Determine the [x, y] coordinate at the center of the cell enclosing the given text.  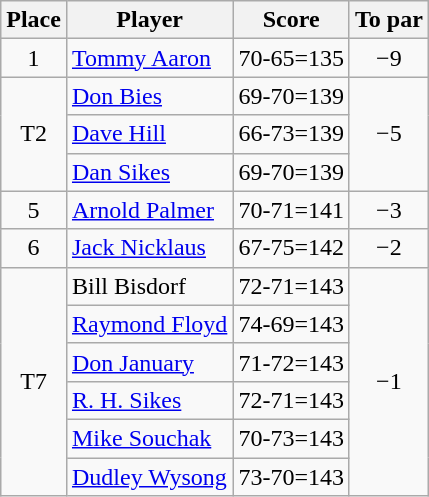
Player [149, 20]
−3 [388, 210]
Don Bies [149, 96]
Raymond Floyd [149, 324]
T2 [34, 134]
−5 [388, 134]
Tommy Aaron [149, 58]
T7 [34, 381]
R. H. Sikes [149, 400]
Don January [149, 362]
Jack Nicklaus [149, 248]
1 [34, 58]
70-73=143 [292, 438]
Mike Souchak [149, 438]
67-75=142 [292, 248]
Dan Sikes [149, 172]
Score [292, 20]
70-71=141 [292, 210]
6 [34, 248]
73-70=143 [292, 477]
To par [388, 20]
−2 [388, 248]
71-72=143 [292, 362]
5 [34, 210]
Place [34, 20]
Dave Hill [149, 134]
−9 [388, 58]
70-65=135 [292, 58]
Dudley Wysong [149, 477]
Bill Bisdorf [149, 286]
66-73=139 [292, 134]
−1 [388, 381]
Arnold Palmer [149, 210]
74-69=143 [292, 324]
